Determine the [X, Y] coordinate at the center of the cell enclosing the given text.  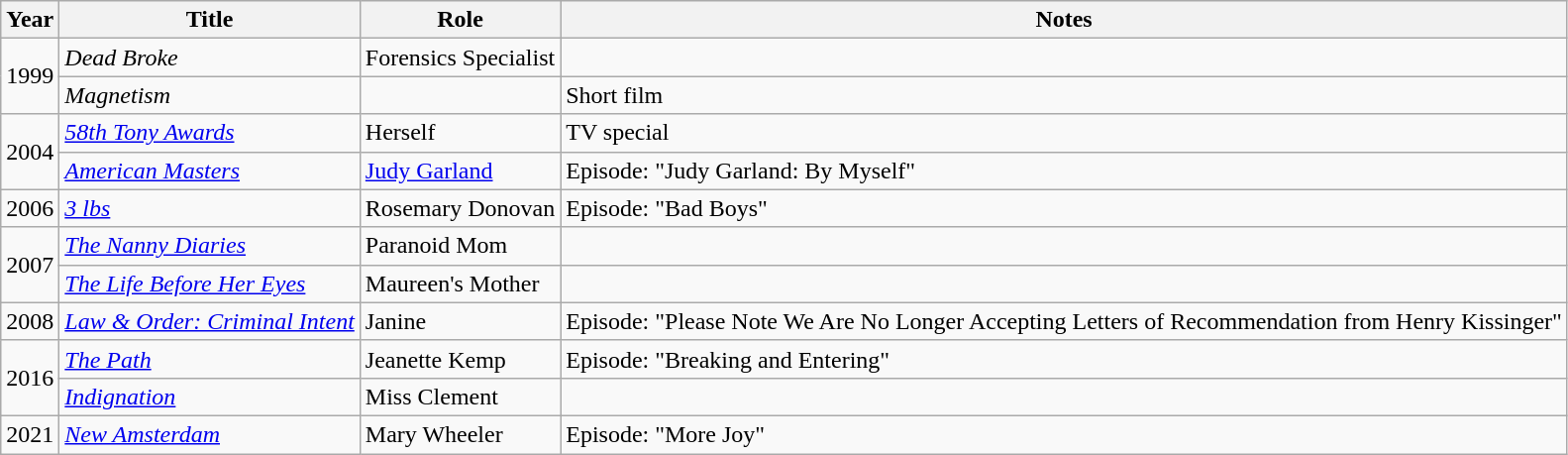
1999 [30, 76]
Episode: "Please Note We Are No Longer Accepting Letters of Recommendation from Henry Kissinger" [1064, 321]
2007 [30, 265]
The Path [210, 359]
2021 [30, 434]
58th Tony Awards [210, 133]
Episode: "Breaking and Entering" [1064, 359]
The Life Before Her Eyes [210, 284]
Episode: "Bad Boys" [1064, 208]
Judy Garland [460, 171]
2016 [30, 378]
Paranoid Mom [460, 246]
3 lbs [210, 208]
Law & Order: Criminal Intent [210, 321]
Maureen's Mother [460, 284]
Herself [460, 133]
The Nanny Diaries [210, 246]
Miss Clement [460, 397]
Magnetism [210, 95]
Episode: "More Joy" [1064, 434]
Janine [460, 321]
Year [30, 20]
TV special [1064, 133]
Forensics Specialist [460, 57]
2004 [30, 152]
Mary Wheeler [460, 434]
Notes [1064, 20]
American Masters [210, 171]
New Amsterdam [210, 434]
Dead Broke [210, 57]
Role [460, 20]
Episode: "Judy Garland: By Myself" [1064, 171]
Short film [1064, 95]
2008 [30, 321]
Rosemary Donovan [460, 208]
Indignation [210, 397]
Jeanette Kemp [460, 359]
2006 [30, 208]
Title [210, 20]
